Capture the cell that displays the provided text and extract its [X, Y] central coordinate. 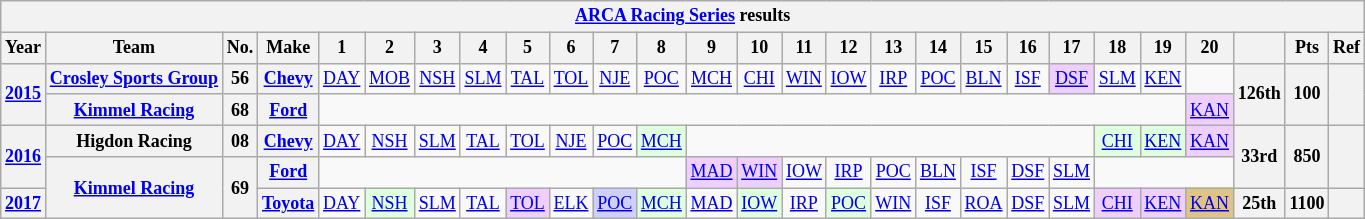
Make [288, 48]
ELK [571, 204]
126th [1259, 94]
33rd [1259, 156]
68 [240, 110]
100 [1307, 94]
15 [984, 48]
08 [240, 140]
Pts [1307, 48]
17 [1072, 48]
Crosley Sports Group [134, 78]
10 [760, 48]
16 [1028, 48]
20 [1210, 48]
MOB [390, 78]
13 [894, 48]
18 [1117, 48]
4 [483, 48]
5 [528, 48]
Team [134, 48]
19 [1163, 48]
ROA [984, 204]
2 [390, 48]
11 [804, 48]
ARCA Racing Series results [683, 16]
25th [1259, 204]
850 [1307, 156]
Ref [1347, 48]
Toyota [288, 204]
1100 [1307, 204]
14 [938, 48]
2016 [24, 156]
No. [240, 48]
6 [571, 48]
Year [24, 48]
2017 [24, 204]
7 [615, 48]
9 [712, 48]
2015 [24, 94]
12 [848, 48]
56 [240, 78]
Higdon Racing [134, 140]
3 [437, 48]
8 [661, 48]
69 [240, 188]
1 [342, 48]
